For the text-containing cell, return its midpoint in (X, Y) coordinate format. 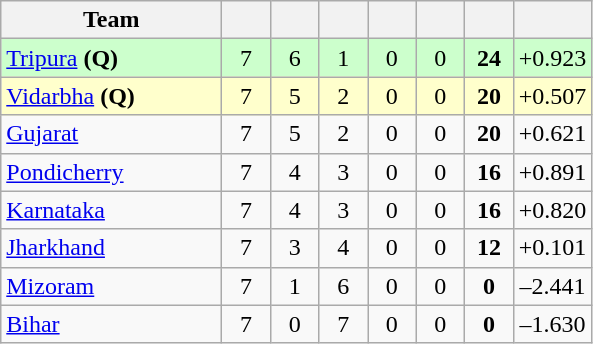
–2.441 (552, 286)
Pondicherry (112, 172)
Jharkhand (112, 248)
Gujarat (112, 134)
12 (490, 248)
+0.621 (552, 134)
Mizoram (112, 286)
Tripura (Q) (112, 58)
–1.630 (552, 324)
Vidarbha (Q) (112, 96)
Karnataka (112, 210)
+0.507 (552, 96)
Bihar (112, 324)
Team (112, 20)
+0.820 (552, 210)
+0.891 (552, 172)
+0.101 (552, 248)
+0.923 (552, 58)
24 (490, 58)
